Search for the cell housing the specified text and yield its (X, Y) center coordinate. 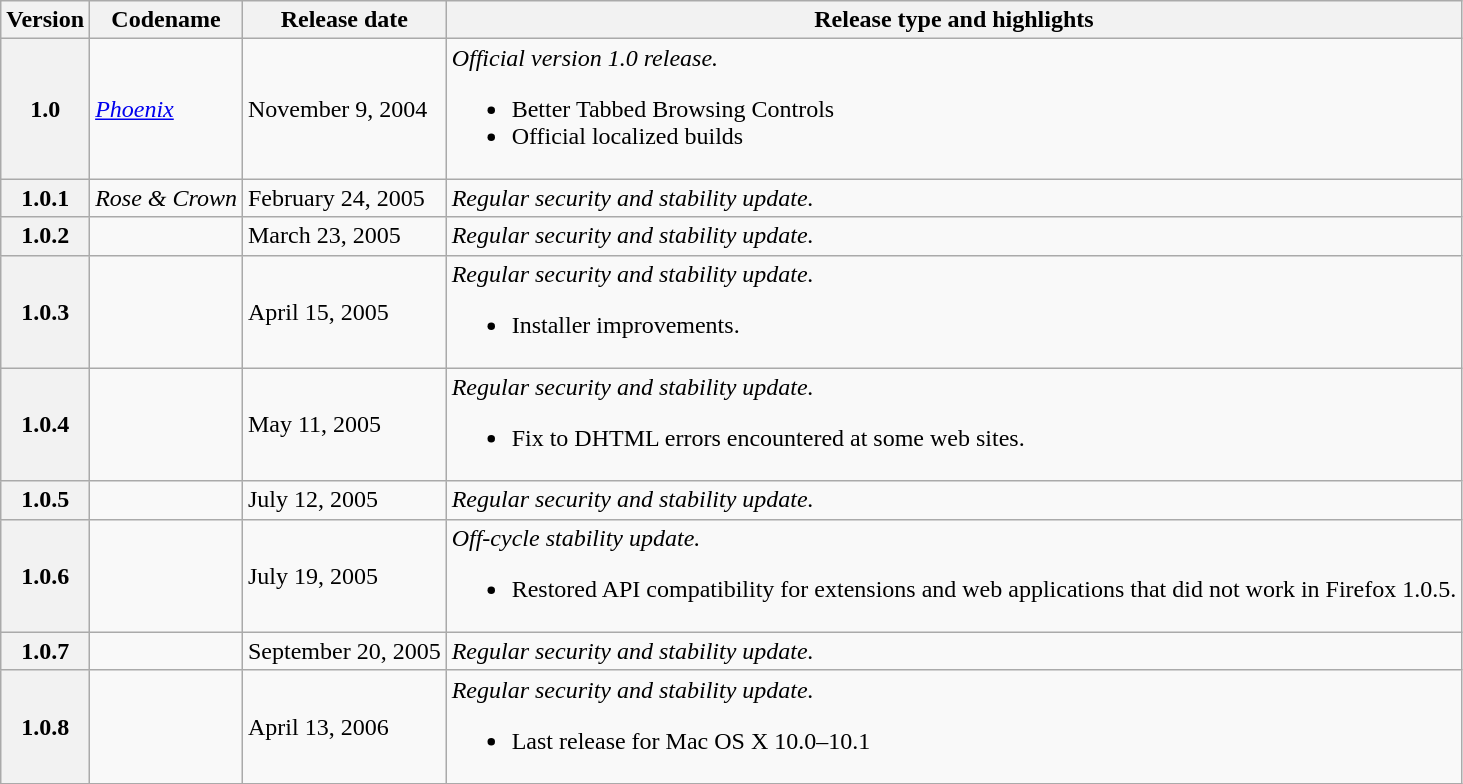
July 12, 2005 (344, 500)
February 24, 2005 (344, 198)
1.0.5 (46, 500)
Off-cycle stability update.Restored API compatibility for extensions and web applications that did not work in Firefox 1.0.5. (954, 576)
Regular security and stability update.Last release for Mac OS X 10.0–10.1 (954, 726)
Release type and highlights (954, 20)
April 15, 2005 (344, 312)
1.0 (46, 109)
1.0.4 (46, 424)
November 9, 2004 (344, 109)
Official version 1.0 release.Better Tabbed Browsing ControlsOfficial localized builds (954, 109)
Version (46, 20)
1.0.1 (46, 198)
Release date (344, 20)
1.0.7 (46, 651)
1.0.6 (46, 576)
Regular security and stability update.Fix to DHTML errors encountered at some web sites. (954, 424)
1.0.8 (46, 726)
1.0.2 (46, 236)
April 13, 2006 (344, 726)
Regular security and stability update.Installer improvements. (954, 312)
September 20, 2005 (344, 651)
March 23, 2005 (344, 236)
Phoenix (166, 109)
1.0.3 (46, 312)
May 11, 2005 (344, 424)
Codename (166, 20)
Rose & Crown (166, 198)
July 19, 2005 (344, 576)
